Extract the (X, Y) coordinate from the center of the cell holding the provided text.  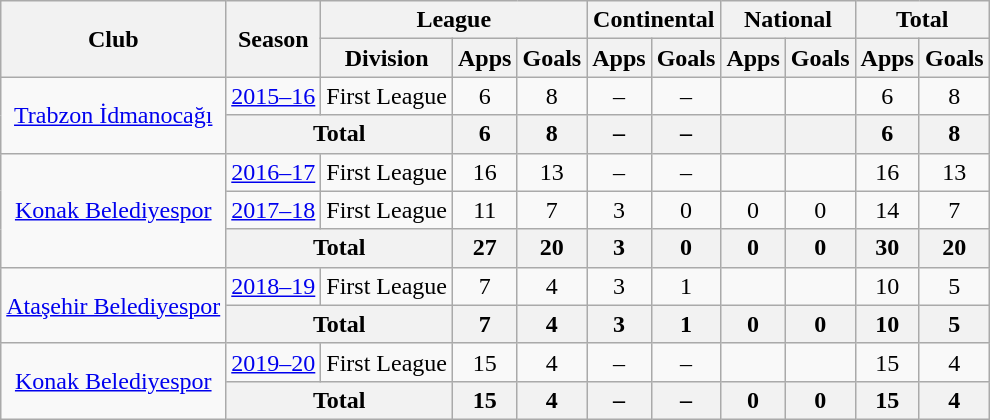
2019–20 (274, 362)
2017–18 (274, 210)
National (788, 20)
Ataşehir Belediyespor (114, 305)
Season (274, 39)
Continental (654, 20)
Trabzon İdmanocağı (114, 115)
14 (887, 210)
27 (485, 248)
30 (887, 248)
2018–19 (274, 286)
Club (114, 39)
League (454, 20)
2015–16 (274, 96)
2016–17 (274, 172)
11 (485, 210)
Division (387, 58)
